Capture the cell that displays the provided text and extract its (X, Y) central coordinate. 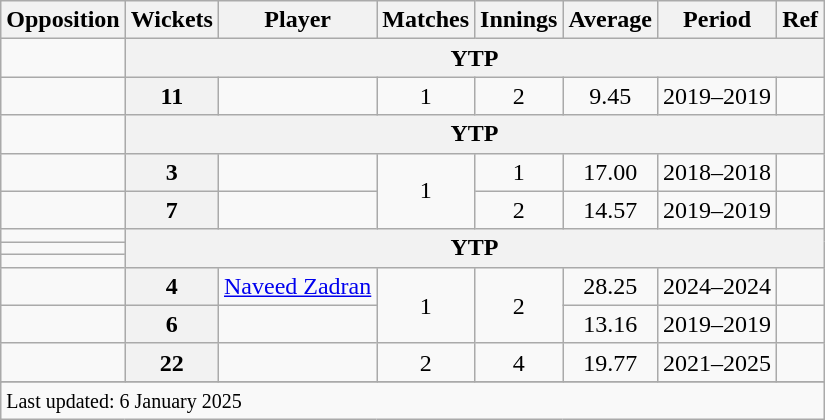
9.45 (610, 96)
2021–2025 (718, 362)
28.25 (610, 286)
7 (172, 210)
Last updated: 6 January 2025 (412, 400)
Innings (519, 20)
2024–2024 (718, 286)
17.00 (610, 172)
Period (718, 20)
13.16 (610, 324)
22 (172, 362)
3 (172, 172)
19.77 (610, 362)
6 (172, 324)
Average (610, 20)
Matches (426, 20)
Opposition (63, 20)
Wickets (172, 20)
14.57 (610, 210)
Naveed Zadran (297, 286)
Ref (800, 20)
11 (172, 96)
2018–2018 (718, 172)
Player (297, 20)
